Find where the given text appears and provide that cell's center as [X, Y] coordinate. 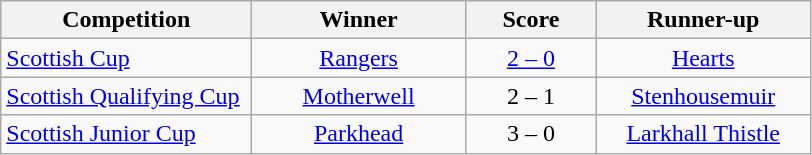
Motherwell [359, 96]
Runner-up [703, 20]
Scottish Qualifying Cup [126, 96]
Score [530, 20]
Parkhead [359, 134]
Stenhousemuir [703, 96]
Larkhall Thistle [703, 134]
Scottish Junior Cup [126, 134]
2 – 1 [530, 96]
Hearts [703, 58]
3 – 0 [530, 134]
Winner [359, 20]
Competition [126, 20]
2 – 0 [530, 58]
Rangers [359, 58]
Scottish Cup [126, 58]
